Locate the cell with the specified text and output its [x, y] center coordinate. 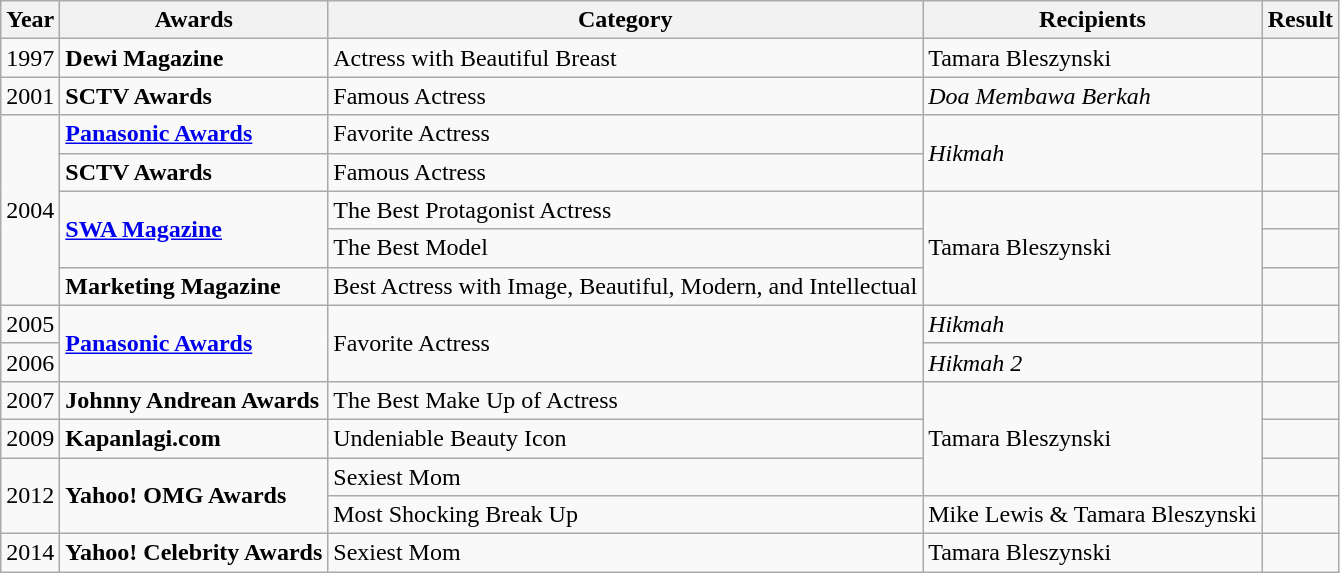
Hikmah 2 [1093, 362]
Yahoo! Celebrity Awards [194, 553]
Year [30, 20]
2006 [30, 362]
2004 [30, 210]
2007 [30, 400]
SWA Magazine [194, 229]
2014 [30, 553]
The Best Model [626, 248]
Result [1300, 20]
Category [626, 20]
Actress with Beautiful Breast [626, 58]
Johnny Andrean Awards [194, 400]
Undeniable Beauty Icon [626, 438]
Marketing Magazine [194, 286]
2005 [30, 324]
Awards [194, 20]
Kapanlagi.com [194, 438]
1997 [30, 58]
Recipients [1093, 20]
The Best Protagonist Actress [626, 210]
2009 [30, 438]
Mike Lewis & Tamara Bleszynski [1093, 515]
2012 [30, 496]
Most Shocking Break Up [626, 515]
The Best Make Up of Actress [626, 400]
2001 [30, 96]
Doa Membawa Berkah [1093, 96]
Yahoo! OMG Awards [194, 496]
Best Actress with Image, Beautiful, Modern, and Intellectual [626, 286]
Dewi Magazine [194, 58]
